From the cell containing the given text, extract its center point as [x, y] coordinate. 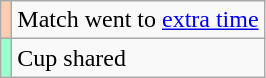
Match went to extra time [138, 20]
Cup shared [138, 58]
